Find where the given text appears and provide that cell's center as (x, y) coordinate. 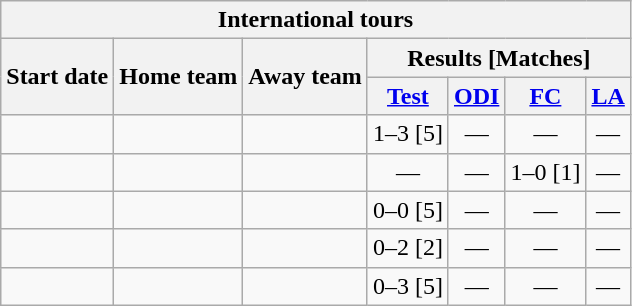
Start date (58, 77)
ODI (476, 96)
Results [Matches] (498, 58)
FC (546, 96)
1–3 [5] (408, 134)
0–2 [2] (408, 248)
LA (608, 96)
1–0 [1] (546, 172)
0–3 [5] (408, 286)
International tours (316, 20)
Away team (306, 77)
Test (408, 96)
0–0 [5] (408, 210)
Home team (178, 77)
